Identify which cell holds the provided text, then report its [X, Y] central coordinate. 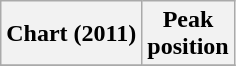
Peakposition [188, 34]
Chart (2011) [72, 34]
